For the text-containing cell, return its midpoint in [x, y] coordinate format. 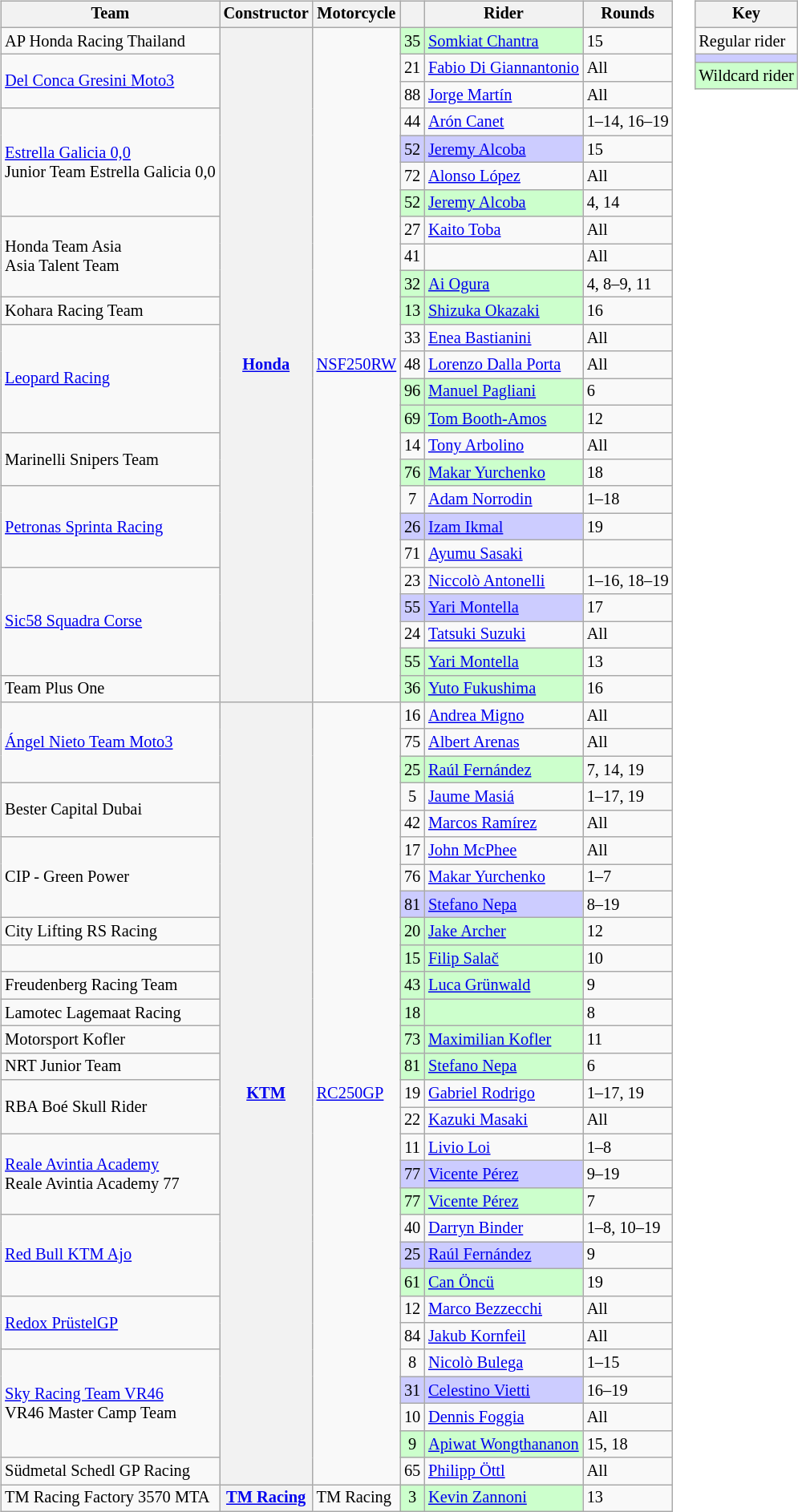
Adam Norrodin [504, 499]
Ai Ogura [504, 284]
21 [412, 68]
7, 14, 19 [628, 770]
Jake Archer [504, 932]
Constructor [266, 14]
Ángel Nieto Team Moto3 [110, 742]
Sky Racing Team VR46 VR46 Master Camp Team [110, 1403]
Petronas Sprinta Racing [110, 526]
Marinelli Snipers Team [110, 459]
4, 14 [628, 203]
75 [412, 742]
Arón Canet [504, 122]
Kohara Racing Team [110, 311]
Marco Bezzecchi [504, 1309]
1–16, 18–19 [628, 580]
Reale Avintia Academy Reale Avintia Academy 77 [110, 1174]
1–15 [628, 1363]
Team Plus One [110, 689]
Kevin Zannoni [504, 1498]
Rounds [628, 14]
Motorsport Kofler [110, 1040]
24 [412, 635]
84 [412, 1336]
48 [412, 365]
Albert Arenas [504, 742]
Key [746, 14]
Somkiat Chantra [504, 41]
9–19 [628, 1174]
Ayumu Sasaki [504, 554]
5 [412, 797]
41 [412, 257]
96 [412, 392]
Philipp Öttl [504, 1471]
Wildcard rider [746, 76]
32 [412, 284]
Enea Bastianini [504, 338]
Dennis Foggia [504, 1417]
Freudenberg Racing Team [110, 985]
40 [412, 1228]
8–19 [628, 904]
Livio Loi [504, 1147]
Regular rider [746, 41]
Maximilian Kofler [504, 1040]
31 [412, 1390]
1–8, 10–19 [628, 1228]
NRT Junior Team [110, 1066]
Sic58 Squadra Corse [110, 621]
Filip Salač [504, 959]
3 [412, 1498]
Tom Booth-Amos [504, 418]
Celestino Vietti [504, 1390]
15, 18 [628, 1444]
36 [412, 689]
Redox PrüstelGP [110, 1323]
Estrella Galicia 0,0 Junior Team Estrella Galicia 0,0 [110, 162]
73 [412, 1040]
AP Honda Racing Thailand [110, 41]
CIP - Green Power [110, 877]
Del Conca Gresini Moto3 [110, 82]
61 [412, 1282]
Apiwat Wongthananon [504, 1444]
Red Bull KTM Ajo [110, 1255]
Tatsuki Suzuki [504, 635]
Marcos Ramírez [504, 823]
NSF250RW [356, 364]
Jaume Masiá [504, 797]
Shizuka Okazaki [504, 311]
69 [412, 418]
John McPhee [504, 851]
1–7 [628, 878]
Bester Capital Dubai [110, 810]
Yuto Fukushima [504, 689]
20 [412, 932]
14 [412, 446]
TM Racing Factory 3570 MTA [110, 1498]
4, 8–9, 11 [628, 284]
Jakub Kornfeil [504, 1336]
Gabriel Rodrigo [504, 1094]
RBA Boé Skull Rider [110, 1106]
Alonso López [504, 176]
RC250GP [356, 1094]
Honda Team Asia Asia Talent Team [110, 257]
Manuel Pagliani [504, 392]
1–18 [628, 499]
33 [412, 338]
88 [412, 95]
Niccolò Antonelli [504, 580]
1–14, 16–19 [628, 122]
Darryn Binder [504, 1228]
43 [412, 985]
35 [412, 41]
Kazuki Masaki [504, 1121]
Rider [504, 14]
Lorenzo Dalla Porta [504, 365]
Motorcycle [356, 14]
23 [412, 580]
42 [412, 823]
Nicolò Bulega [504, 1363]
Andrea Migno [504, 716]
Kaito Toba [504, 230]
Südmetal Schedl GP Racing [110, 1471]
22 [412, 1121]
Honda [266, 364]
72 [412, 176]
44 [412, 122]
Luca Grünwald [504, 985]
71 [412, 554]
Izam Ikmal [504, 527]
Team [110, 14]
Can Öncü [504, 1282]
KTM [266, 1094]
Jorge Martín [504, 95]
16–19 [628, 1390]
26 [412, 527]
Fabio Di Giannantonio [504, 68]
City Lifting RS Racing [110, 932]
65 [412, 1471]
Lamotec Lagemaat Racing [110, 1013]
Tony Arbolino [504, 446]
27 [412, 230]
Leopard Racing [110, 378]
1–8 [628, 1147]
